Search for the cell housing the specified text and yield its [x, y] center coordinate. 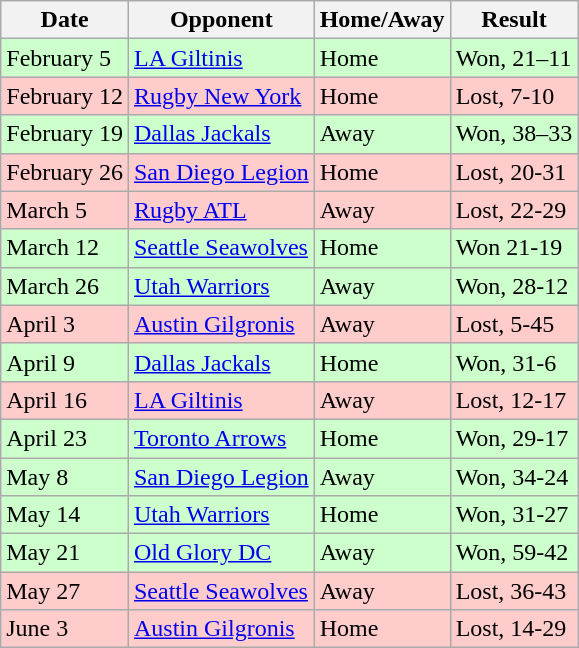
Rugby ATL [221, 210]
February 19 [65, 134]
Lost, 7-10 [514, 96]
Opponent [221, 20]
Lost, 12-17 [514, 400]
Old Glory DC [221, 553]
Won, 31-6 [514, 362]
Won, 59-42 [514, 553]
February 26 [65, 172]
February 5 [65, 58]
Won, 21–11 [514, 58]
Lost, 20-31 [514, 172]
March 5 [65, 210]
Won, 28-12 [514, 286]
Date [65, 20]
June 3 [65, 629]
March 12 [65, 248]
May 21 [65, 553]
Lost, 5-45 [514, 324]
May 8 [65, 477]
Won 21-19 [514, 248]
Won, 31-27 [514, 515]
Won, 29-17 [514, 438]
February 12 [65, 96]
Toronto Arrows [221, 438]
Lost, 14-29 [514, 629]
Home/Away [382, 20]
Result [514, 20]
April 3 [65, 324]
March 26 [65, 286]
Lost, 22-29 [514, 210]
Won, 34-24 [514, 477]
April 23 [65, 438]
May 14 [65, 515]
Rugby New York [221, 96]
April 9 [65, 362]
May 27 [65, 591]
Won, 38–33 [514, 134]
Lost, 36-43 [514, 591]
April 16 [65, 400]
